Identify which cell holds the provided text, then report its (X, Y) central coordinate. 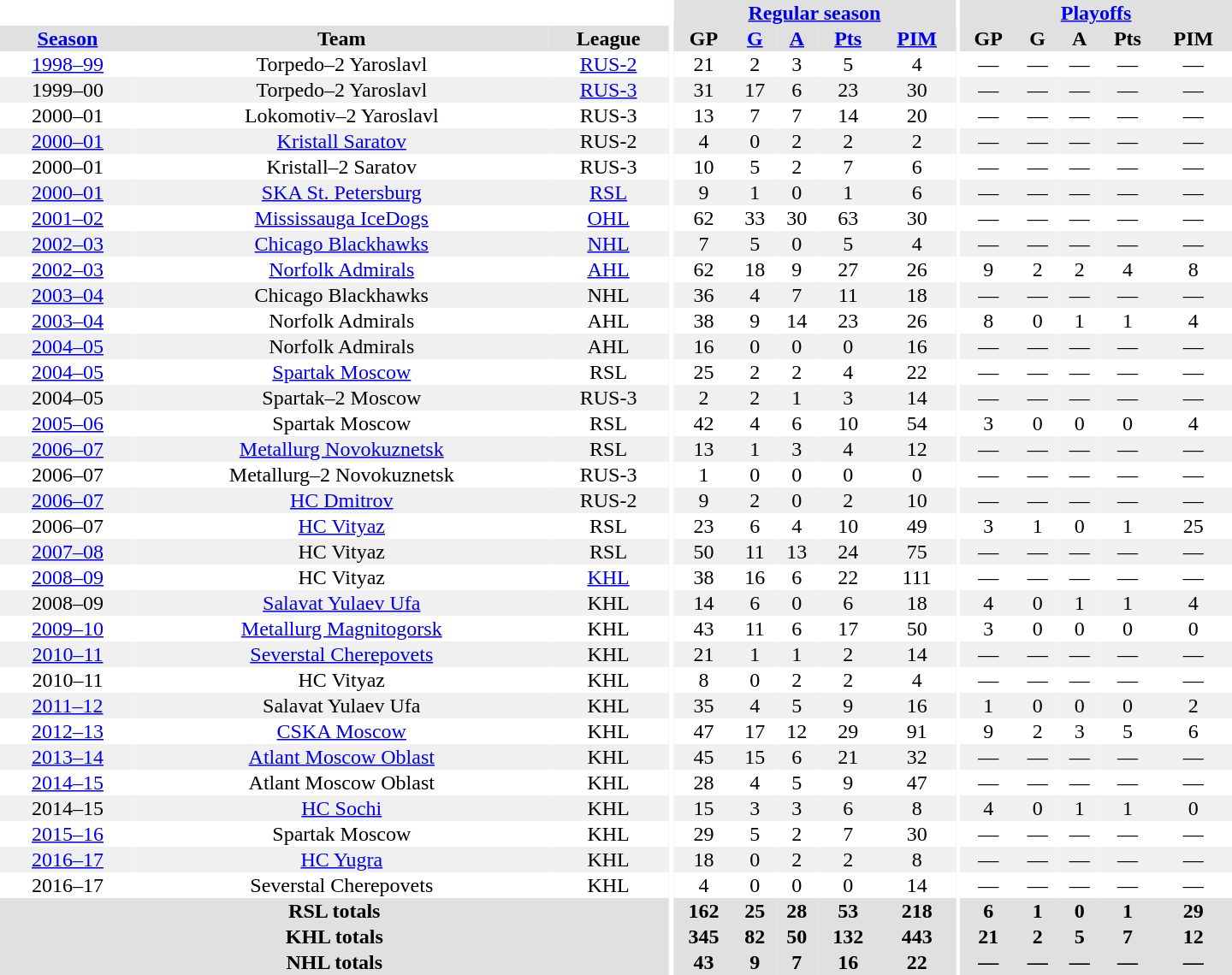
2015–16 (68, 834)
42 (703, 423)
HC Yugra (342, 860)
SKA St. Petersburg (342, 192)
League (609, 38)
HC Sochi (342, 808)
36 (703, 295)
218 (917, 911)
32 (917, 757)
Metallurg Novokuznetsk (342, 449)
Playoffs (1096, 13)
Season (68, 38)
2001–02 (68, 218)
OHL (609, 218)
162 (703, 911)
54 (917, 423)
2013–14 (68, 757)
24 (849, 552)
HC Dmitrov (342, 500)
2011–12 (68, 706)
91 (917, 731)
53 (849, 911)
443 (917, 937)
82 (755, 937)
132 (849, 937)
345 (703, 937)
NHL totals (335, 962)
27 (849, 269)
2012–13 (68, 731)
Kristall–2 Saratov (342, 167)
45 (703, 757)
KHL totals (335, 937)
35 (703, 706)
33 (755, 218)
RSL totals (335, 911)
2009–10 (68, 629)
63 (849, 218)
75 (917, 552)
20 (917, 115)
Metallurg Magnitogorsk (342, 629)
Lokomotiv–2 Yaroslavl (342, 115)
1998–99 (68, 64)
Regular season (814, 13)
Kristall Saratov (342, 141)
Spartak–2 Moscow (342, 398)
CSKA Moscow (342, 731)
31 (703, 90)
Mississauga IceDogs (342, 218)
2005–06 (68, 423)
49 (917, 526)
111 (917, 577)
Team (342, 38)
Metallurg–2 Novokuznetsk (342, 475)
2007–08 (68, 552)
1999–00 (68, 90)
